Return the [X, Y] coordinate for the center point of the cell that contains the specified text.  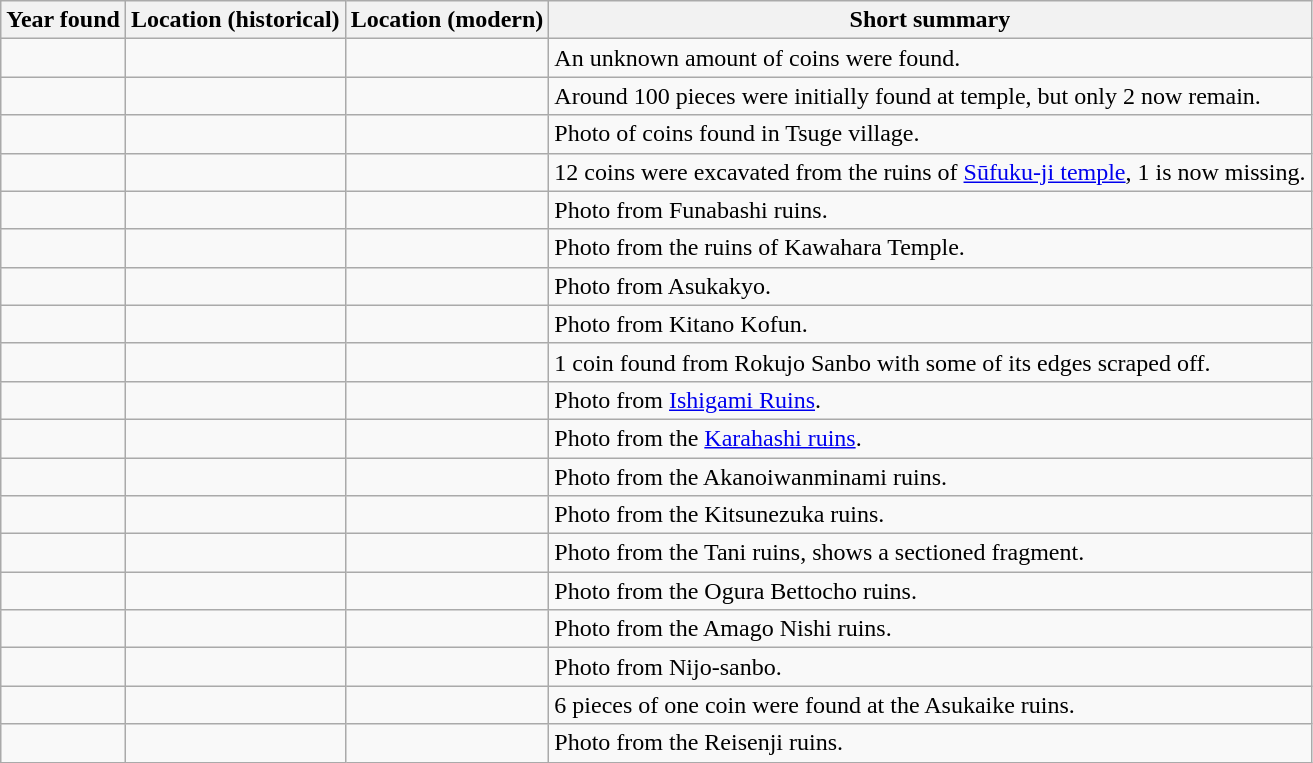
Photo from Kitano Kofun. [930, 324]
12 coins were excavated from the ruins of Sūfuku-ji temple, 1 is now missing. [930, 172]
Photo of coins found in Tsuge village. [930, 134]
Photo from the ruins of Kawahara Temple. [930, 248]
Photo from the Ogura Bettocho ruins. [930, 591]
1 coin found from Rokujo Sanbo with some of its edges scraped off. [930, 362]
Photo from Asukakyo. [930, 286]
Photo from the Karahashi ruins. [930, 438]
Short summary [930, 20]
Photo from the Akanoiwanminami ruins. [930, 477]
Year found [64, 20]
Photo from the Amago Nishi ruins. [930, 629]
Photo from Funabashi ruins. [930, 210]
Photo from Ishigami Ruins. [930, 400]
An unknown amount of coins were found. [930, 58]
6 pieces of one coin were found at the Asukaike ruins. [930, 705]
Around 100 pieces were initially found at temple, but only 2 now remain. [930, 96]
Photo from the Kitsunezuka ruins. [930, 515]
Photo from the Tani ruins, shows a sectioned fragment. [930, 553]
Photo from Nijo-sanbo. [930, 667]
Location (historical) [235, 20]
Photo from the Reisenji ruins. [930, 743]
Location (modern) [447, 20]
